Find where the given text appears and provide that cell's center as (X, Y) coordinate. 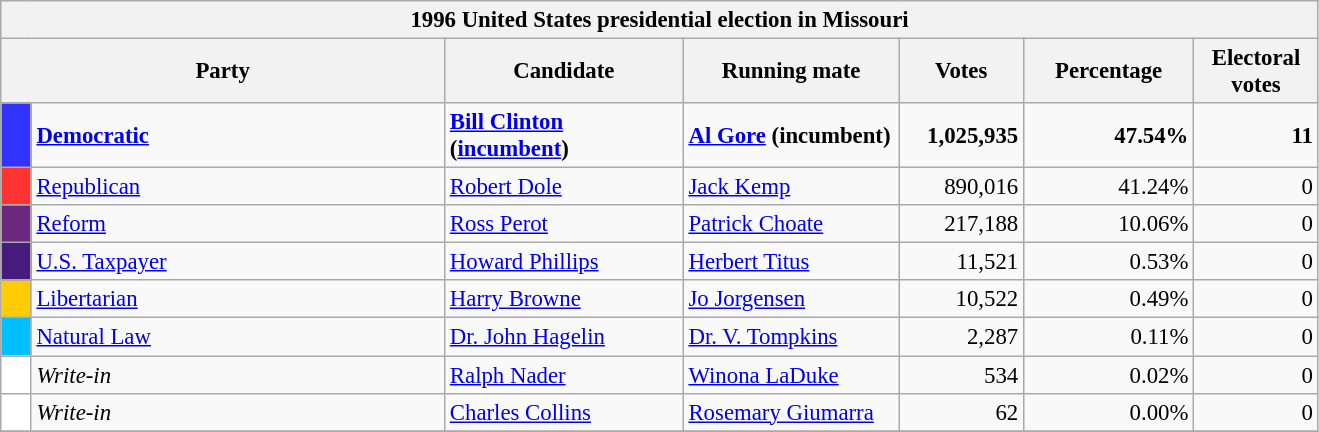
0.49% (1109, 299)
Winona LaDuke (791, 375)
Electoral votes (1256, 72)
0.02% (1109, 375)
Natural Law (238, 337)
0.11% (1109, 337)
217,188 (962, 224)
Ross Perot (564, 224)
Reform (238, 224)
10.06% (1109, 224)
10,522 (962, 299)
Herbert Titus (791, 262)
Jo Jorgensen (791, 299)
Party (223, 72)
Libertarian (238, 299)
62 (962, 412)
2,287 (962, 337)
Running mate (791, 72)
0.00% (1109, 412)
Charles Collins (564, 412)
0.53% (1109, 262)
Al Gore (incumbent) (791, 136)
11,521 (962, 262)
47.54% (1109, 136)
U.S. Taxpayer (238, 262)
Howard Phillips (564, 262)
Patrick Choate (791, 224)
Candidate (564, 72)
Democratic (238, 136)
534 (962, 375)
1,025,935 (962, 136)
11 (1256, 136)
Bill Clinton (incumbent) (564, 136)
890,016 (962, 187)
Jack Kemp (791, 187)
Republican (238, 187)
1996 United States presidential election in Missouri (660, 20)
Percentage (1109, 72)
Votes (962, 72)
Robert Dole (564, 187)
Rosemary Giumarra (791, 412)
Dr. John Hagelin (564, 337)
41.24% (1109, 187)
Harry Browne (564, 299)
Dr. V. Tompkins (791, 337)
Ralph Nader (564, 375)
